Pinpoint the cell where the given text exists, returning its [x, y] midpoint coordinate. 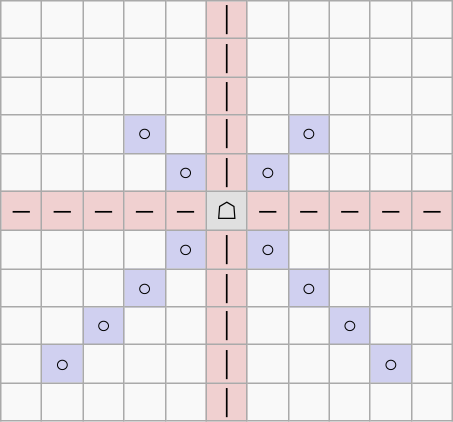
☖ [226, 211]
